Determine the (X, Y) coordinate at the center of the cell enclosing the given text.  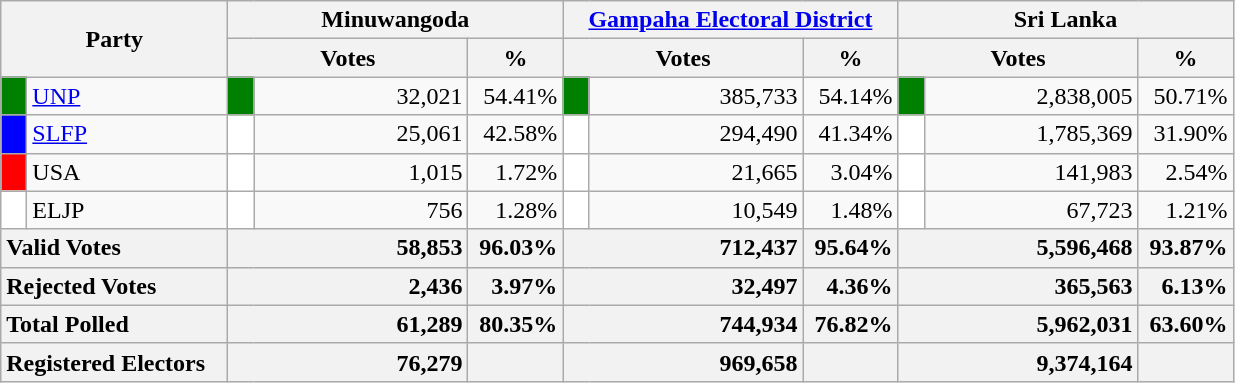
31.90% (1186, 134)
Registered Electors (114, 362)
Party (114, 39)
294,490 (696, 134)
58,853 (348, 248)
1.21% (1186, 210)
Rejected Votes (114, 286)
5,596,468 (1018, 248)
744,934 (683, 324)
9,374,164 (1018, 362)
42.58% (516, 134)
21,665 (696, 172)
25,061 (361, 134)
67,723 (1031, 210)
1,015 (361, 172)
2,838,005 (1031, 96)
Valid Votes (114, 248)
10,549 (696, 210)
141,983 (1031, 172)
96.03% (516, 248)
76.82% (850, 324)
3.97% (516, 286)
756 (361, 210)
5,962,031 (1018, 324)
Sri Lanka (1066, 20)
63.60% (1186, 324)
95.64% (850, 248)
41.34% (850, 134)
4.36% (850, 286)
3.04% (850, 172)
6.13% (1186, 286)
365,563 (1018, 286)
32,497 (683, 286)
50.71% (1186, 96)
Minuwangoda (396, 20)
Total Polled (114, 324)
SLFP (128, 134)
80.35% (516, 324)
54.14% (850, 96)
2,436 (348, 286)
32,021 (361, 96)
2.54% (1186, 172)
969,658 (683, 362)
USA (128, 172)
1.72% (516, 172)
93.87% (1186, 248)
1.48% (850, 210)
712,437 (683, 248)
1.28% (516, 210)
ELJP (128, 210)
1,785,369 (1031, 134)
Gampaha Electoral District (730, 20)
76,279 (348, 362)
61,289 (348, 324)
UNP (128, 96)
54.41% (516, 96)
385,733 (696, 96)
